Scan for the cell matching the given text and deliver its [x, y] coordinate at center. 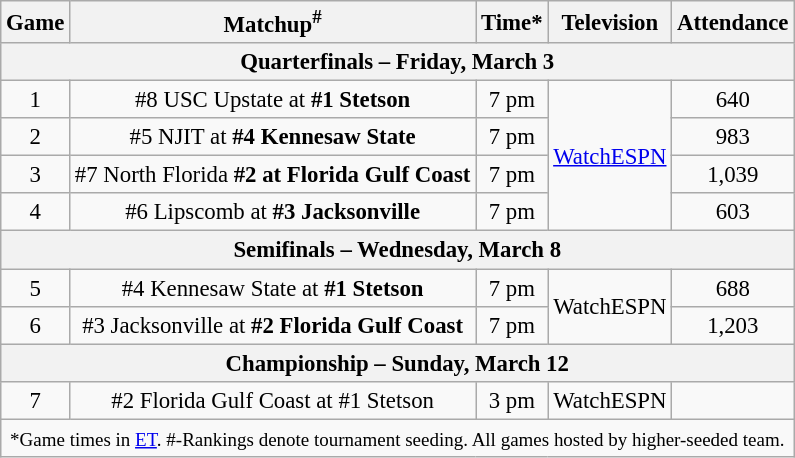
Television [610, 22]
688 [733, 288]
#2 Florida Gulf Coast at #1 Stetson [273, 400]
Matchup# [273, 22]
7 [36, 400]
Attendance [733, 22]
1,203 [733, 325]
#8 USC Upstate at #1 Stetson [273, 100]
#4 Kennesaw State at #1 Stetson [273, 288]
*Game times in ET. #-Rankings denote tournament seeding. All games hosted by higher-seeded team. [398, 438]
6 [36, 325]
983 [733, 137]
3 pm [512, 400]
4 [36, 213]
3 [36, 175]
#3 Jacksonville at #2 Florida Gulf Coast [273, 325]
#7 North Florida #2 at Florida Gulf Coast [273, 175]
1 [36, 100]
Time* [512, 22]
Semifinals – Wednesday, March 8 [398, 250]
Quarterfinals – Friday, March 3 [398, 62]
5 [36, 288]
2 [36, 137]
Game [36, 22]
Championship – Sunday, March 12 [398, 363]
#6 Lipscomb at #3 Jacksonville [273, 213]
1,039 [733, 175]
640 [733, 100]
#5 NJIT at #4 Kennesaw State [273, 137]
603 [733, 213]
